For the text-containing cell, return its midpoint in [X, Y] coordinate format. 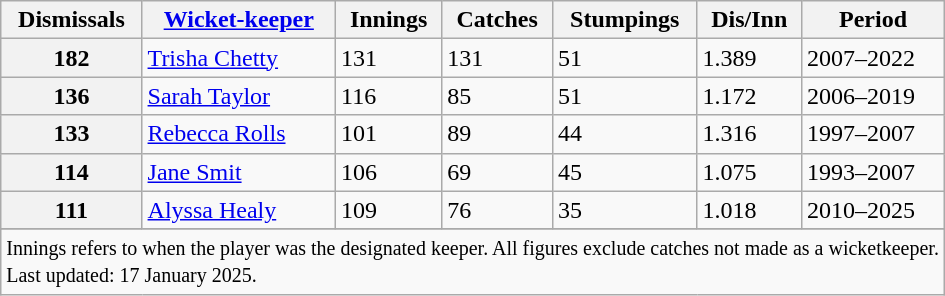
2006–2019 [874, 96]
106 [389, 172]
Stumpings [624, 20]
114 [72, 172]
Sarah Taylor [238, 96]
109 [389, 210]
35 [624, 210]
Period [874, 20]
1.075 [750, 172]
116 [389, 96]
101 [389, 134]
1.316 [750, 134]
Rebecca Rolls [238, 134]
133 [72, 134]
Alyssa Healy [238, 210]
Jane Smit [238, 172]
Dismissals [72, 20]
89 [498, 134]
69 [498, 172]
Dis/Inn [750, 20]
111 [72, 210]
1.172 [750, 96]
1993–2007 [874, 172]
76 [498, 210]
Wicket-keeper [238, 20]
Innings [389, 20]
1.018 [750, 210]
44 [624, 134]
Catches [498, 20]
1.389 [750, 58]
Trisha Chetty [238, 58]
182 [72, 58]
85 [498, 96]
45 [624, 172]
2010–2025 [874, 210]
2007–2022 [874, 58]
1997–2007 [874, 134]
136 [72, 96]
Innings refers to when the player was the designated keeper. All figures exclude catches not made as a wicketkeeper.Last updated: 17 January 2025. [473, 262]
